Return the (x, y) coordinate for the center point of the cell that contains the specified text.  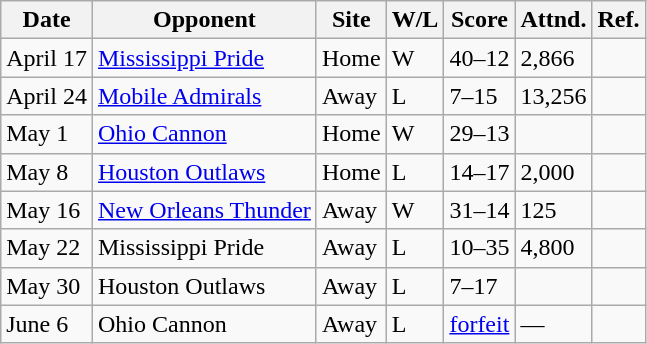
2,866 (554, 58)
June 6 (47, 324)
7–17 (480, 286)
W/L (415, 20)
Score (480, 20)
31–14 (480, 210)
May 8 (47, 172)
May 30 (47, 286)
April 17 (47, 58)
forfeit (480, 324)
Mobile Admirals (204, 96)
4,800 (554, 248)
Opponent (204, 20)
May 1 (47, 134)
40–12 (480, 58)
125 (554, 210)
May 22 (47, 248)
Attnd. (554, 20)
29–13 (480, 134)
10–35 (480, 248)
Site (351, 20)
7–15 (480, 96)
2,000 (554, 172)
Date (47, 20)
13,256 (554, 96)
Ref. (618, 20)
New Orleans Thunder (204, 210)
14–17 (480, 172)
May 16 (47, 210)
— (554, 324)
April 24 (47, 96)
